Return the (X, Y) coordinate for the center point of the cell that contains the specified text.  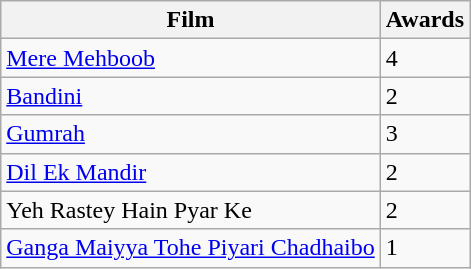
Gumrah (191, 134)
Ganga Maiyya Tohe Piyari Chadhaibo (191, 248)
4 (424, 58)
Film (191, 20)
3 (424, 134)
Mere Mehboob (191, 58)
1 (424, 248)
Awards (424, 20)
Bandini (191, 96)
Yeh Rastey Hain Pyar Ke (191, 210)
Dil Ek Mandir (191, 172)
